Provide the [x, y] coordinate of the cell's center where the given text is located.  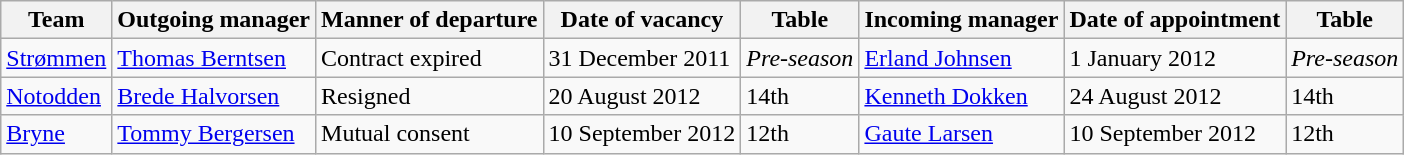
20 August 2012 [642, 96]
Manner of departure [430, 20]
Team [56, 20]
Tommy Bergersen [214, 134]
Date of appointment [1175, 20]
Kenneth Dokken [962, 96]
Erland Johnsen [962, 58]
31 December 2011 [642, 58]
Contract expired [430, 58]
1 January 2012 [1175, 58]
Gaute Larsen [962, 134]
Mutual consent [430, 134]
Outgoing manager [214, 20]
Brede Halvorsen [214, 96]
Incoming manager [962, 20]
Notodden [56, 96]
Resigned [430, 96]
Strømmen [56, 58]
Thomas Berntsen [214, 58]
24 August 2012 [1175, 96]
Date of vacancy [642, 20]
Bryne [56, 134]
